Return (X, Y) of the center of cell containing provided text 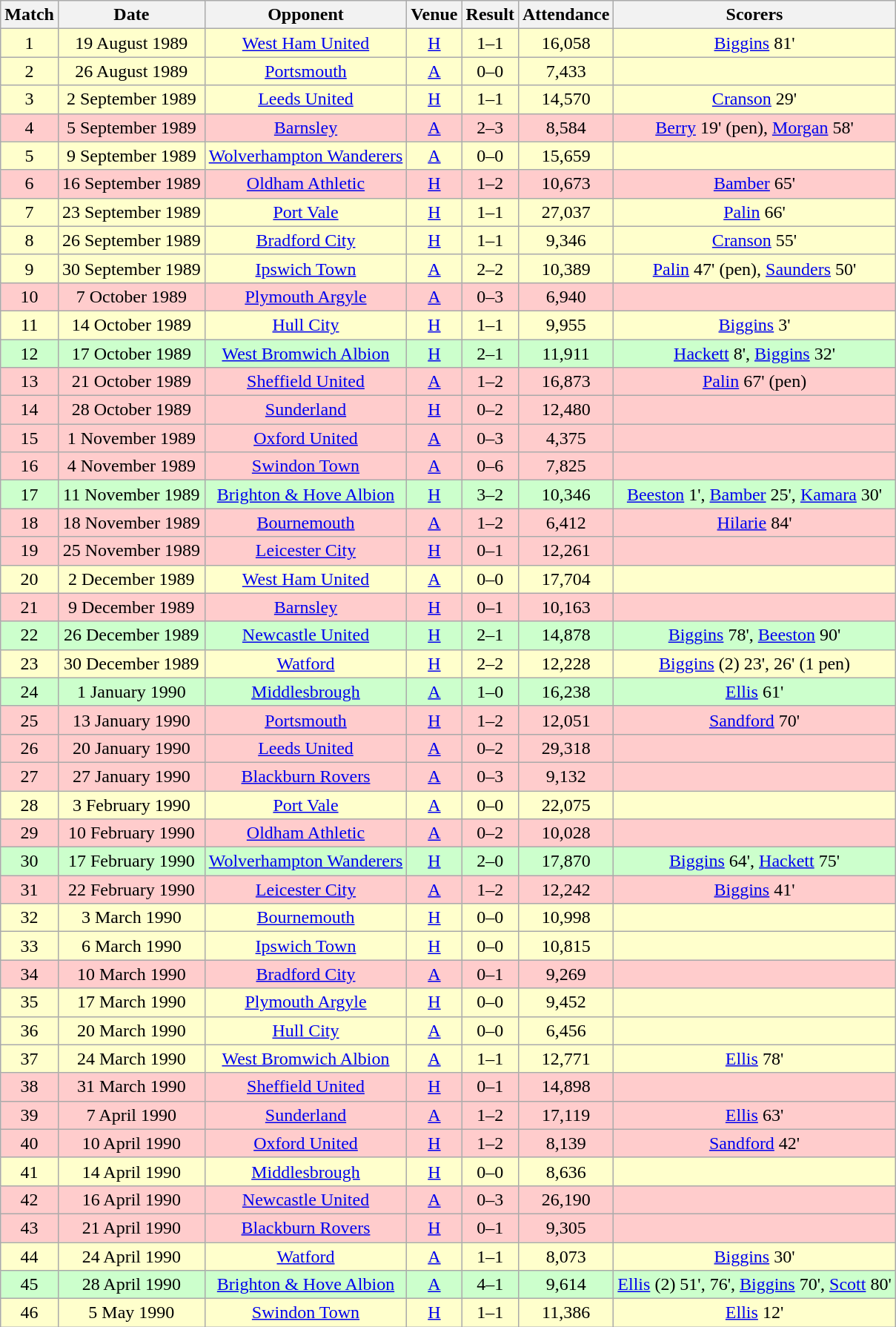
9 September 1989 (131, 156)
20 January 1990 (131, 748)
29 (30, 833)
1–0 (490, 692)
11,911 (565, 354)
Scorers (754, 15)
14 October 1989 (131, 325)
Bamber 65' (754, 184)
35 (30, 1002)
Biggins 3' (754, 325)
34 (30, 974)
27,037 (565, 212)
2–0 (490, 861)
Match (30, 15)
40 (30, 1143)
17,870 (565, 861)
20 (30, 579)
21 October 1989 (131, 382)
6,456 (565, 1030)
17 March 1990 (131, 1002)
Ellis 63' (754, 1115)
Ellis 61' (754, 692)
36 (30, 1030)
26,190 (565, 1199)
12,480 (565, 410)
16 (30, 466)
41 (30, 1171)
24 (30, 692)
26 August 1989 (131, 71)
Ellis 12' (754, 1313)
38 (30, 1087)
17 February 1990 (131, 861)
22 (30, 635)
3–2 (490, 494)
Ellis 78' (754, 1059)
22 February 1990 (131, 890)
14 April 1990 (131, 1171)
Date (131, 15)
5 May 1990 (131, 1313)
22,075 (565, 804)
9,269 (565, 974)
Sandford 70' (754, 720)
Biggins (2) 23', 26' (1 pen) (754, 663)
30 December 1989 (131, 663)
Palin 66' (754, 212)
7 October 1989 (131, 297)
46 (30, 1313)
9 (30, 268)
10 April 1990 (131, 1143)
39 (30, 1115)
42 (30, 1199)
14,898 (565, 1087)
4,375 (565, 438)
Attendance (565, 15)
14 (30, 410)
23 (30, 663)
10,673 (565, 184)
12 (30, 354)
Biggins 81' (754, 43)
10,389 (565, 268)
9,452 (565, 1002)
5 (30, 156)
Berry 19' (pen), Morgan 58' (754, 128)
31 March 1990 (131, 1087)
24 March 1990 (131, 1059)
16,873 (565, 382)
30 (30, 861)
10 March 1990 (131, 974)
28 (30, 804)
10 February 1990 (131, 833)
30 September 1989 (131, 268)
13 January 1990 (131, 720)
19 August 1989 (131, 43)
Hackett 8', Biggins 32' (754, 354)
25 November 1989 (131, 551)
15 (30, 438)
10,163 (565, 607)
19 (30, 551)
3 March 1990 (131, 918)
9 December 1989 (131, 607)
8,139 (565, 1143)
18 (30, 523)
25 (30, 720)
7,433 (565, 71)
Cranson 55' (754, 240)
11 (30, 325)
3 (30, 99)
1 November 1989 (131, 438)
Venue (434, 15)
6 March 1990 (131, 946)
18 November 1989 (131, 523)
12,228 (565, 663)
12,771 (565, 1059)
12,051 (565, 720)
21 (30, 607)
28 April 1990 (131, 1285)
5 September 1989 (131, 128)
Sandford 42' (754, 1143)
Biggins 78', Beeston 90' (754, 635)
11 November 1989 (131, 494)
14,570 (565, 99)
Beeston 1', Bamber 25', Kamara 30' (754, 494)
Biggins 30' (754, 1257)
10 (30, 297)
9,132 (565, 776)
8,073 (565, 1257)
4 November 1989 (131, 466)
45 (30, 1285)
10,346 (565, 494)
24 April 1990 (131, 1257)
6,412 (565, 523)
16 September 1989 (131, 184)
9,346 (565, 240)
26 (30, 748)
Ellis (2) 51', 76', Biggins 70', Scott 80' (754, 1285)
10,815 (565, 946)
3 February 1990 (131, 804)
43 (30, 1228)
Cranson 29' (754, 99)
14,878 (565, 635)
Result (490, 15)
1 (30, 43)
Biggins 64', Hackett 75' (754, 861)
17 (30, 494)
Hilarie 84' (754, 523)
10,998 (565, 918)
28 October 1989 (131, 410)
6,940 (565, 297)
7 (30, 212)
6 (30, 184)
27 (30, 776)
9,614 (565, 1285)
16,058 (565, 43)
2–3 (490, 128)
33 (30, 946)
16 April 1990 (131, 1199)
1 January 1990 (131, 692)
Biggins 41' (754, 890)
27 January 1990 (131, 776)
23 September 1989 (131, 212)
15,659 (565, 156)
29,318 (565, 748)
Palin 47' (pen), Saunders 50' (754, 268)
Palin 67' (pen) (754, 382)
31 (30, 890)
17,119 (565, 1115)
Opponent (305, 15)
9,955 (565, 325)
26 December 1989 (131, 635)
8 (30, 240)
0–6 (490, 466)
2 September 1989 (131, 99)
17 October 1989 (131, 354)
20 March 1990 (131, 1030)
4 (30, 128)
26 September 1989 (131, 240)
11,386 (565, 1313)
8,636 (565, 1171)
12,261 (565, 551)
16,238 (565, 692)
4–1 (490, 1285)
9,305 (565, 1228)
7,825 (565, 466)
44 (30, 1257)
8,584 (565, 128)
12,242 (565, 890)
32 (30, 918)
21 April 1990 (131, 1228)
2 (30, 71)
13 (30, 382)
17,704 (565, 579)
10,028 (565, 833)
37 (30, 1059)
2 December 1989 (131, 579)
7 April 1990 (131, 1115)
